Detect which cell encompasses the target text, then output its (X, Y) center coordinate. 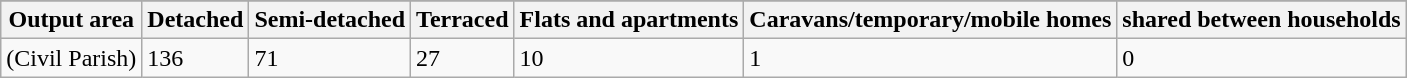
0 (1262, 58)
Caravans/temporary/mobile homes (930, 20)
Terraced (462, 20)
Semi-detached (330, 20)
Detached (196, 20)
136 (196, 58)
10 (629, 58)
shared between households (1262, 20)
(Civil Parish) (72, 58)
Flats and apartments (629, 20)
Output area (72, 20)
71 (330, 58)
1 (930, 58)
27 (462, 58)
